Extract the (X, Y) coordinate from the center of the cell holding the provided text.  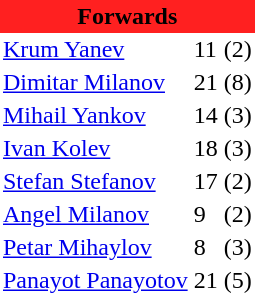
Petar Mihaylov (96, 248)
17 (206, 182)
Ivan Kolev (96, 148)
8 (206, 248)
14 (206, 116)
9 (206, 214)
Angel Milanov (96, 214)
Forwards (128, 16)
(8) (238, 82)
Dimitar Milanov (96, 82)
18 (206, 148)
Stefan Stefanov (96, 182)
21 (206, 82)
Krum Yanev (96, 50)
Mihail Yankov (96, 116)
11 (206, 50)
